Search for the cell housing the specified text and yield its (x, y) center coordinate. 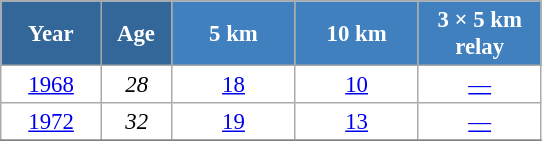
3 × 5 km relay (480, 34)
Year (52, 34)
32 (136, 122)
1972 (52, 122)
5 km (234, 34)
19 (234, 122)
Age (136, 34)
13 (356, 122)
18 (234, 85)
28 (136, 85)
1968 (52, 85)
10 (356, 85)
10 km (356, 34)
